Detect which cell encompasses the target text, then output its [X, Y] center coordinate. 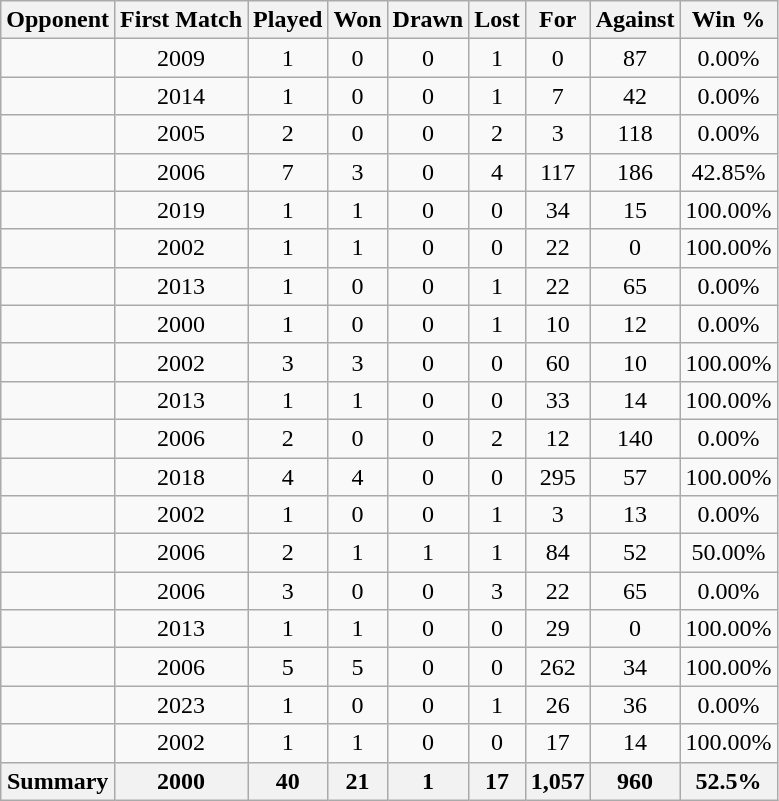
Lost [497, 20]
2014 [182, 96]
2009 [182, 58]
60 [558, 362]
186 [635, 172]
52.5% [728, 781]
140 [635, 438]
26 [558, 705]
33 [558, 400]
29 [558, 629]
1,057 [558, 781]
295 [558, 477]
2019 [182, 210]
13 [635, 515]
21 [358, 781]
Won [358, 20]
262 [558, 667]
2018 [182, 477]
Drawn [428, 20]
For [558, 20]
Opponent [58, 20]
50.00% [728, 553]
87 [635, 58]
Summary [58, 781]
36 [635, 705]
Against [635, 20]
40 [288, 781]
Win % [728, 20]
117 [558, 172]
52 [635, 553]
42 [635, 96]
Played [288, 20]
42.85% [728, 172]
2023 [182, 705]
118 [635, 134]
First Match [182, 20]
84 [558, 553]
2005 [182, 134]
57 [635, 477]
15 [635, 210]
960 [635, 781]
